Return [x, y] of the center of cell containing provided text 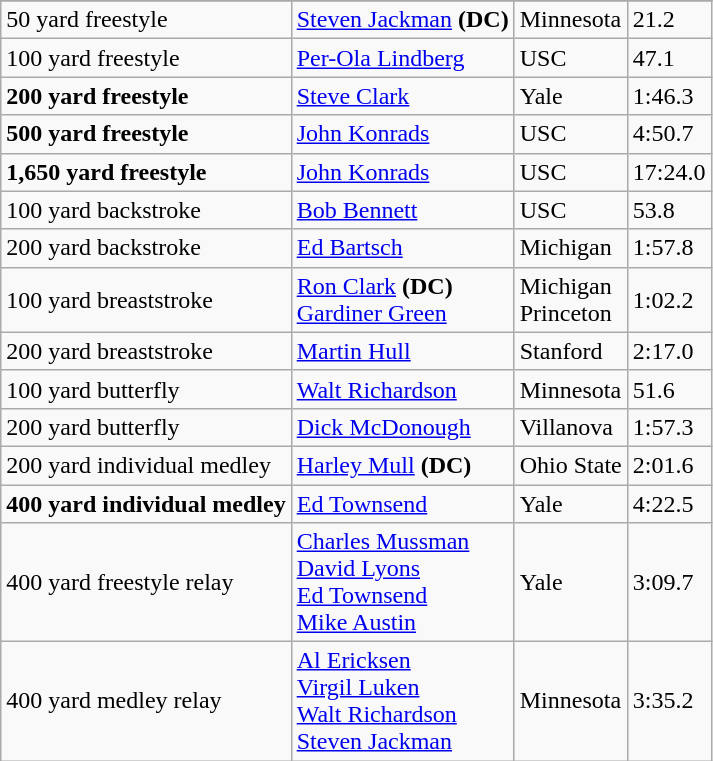
200 yard freestyle [146, 96]
Stanford [570, 351]
50 yard freestyle [146, 20]
200 yard backstroke [146, 248]
100 yard backstroke [146, 210]
1,650 yard freestyle [146, 172]
100 yard butterfly [146, 389]
Ohio State [570, 465]
Walt Richardson [402, 389]
1:02.2 [669, 300]
Martin Hull [402, 351]
47.1 [669, 58]
200 yard butterfly [146, 427]
Harley Mull (DC) [402, 465]
Michigan [570, 248]
2:17.0 [669, 351]
53.8 [669, 210]
200 yard individual medley [146, 465]
Steven Jackman (DC) [402, 20]
Bob Bennett [402, 210]
Dick McDonough [402, 427]
Per-Ola Lindberg [402, 58]
4:50.7 [669, 134]
Ron Clark (DC)Gardiner Green [402, 300]
51.6 [669, 389]
400 yard medley relay [146, 702]
Steve Clark [402, 96]
500 yard freestyle [146, 134]
Ed Townsend [402, 503]
100 yard freestyle [146, 58]
200 yard breaststroke [146, 351]
1:57.8 [669, 248]
Charles MussmanDavid LyonsEd TownsendMike Austin [402, 582]
400 yard freestyle relay [146, 582]
Al EricksenVirgil LukenWalt RichardsonSteven Jackman [402, 702]
Villanova [570, 427]
400 yard individual medley [146, 503]
21.2 [669, 20]
3:09.7 [669, 582]
100 yard breaststroke [146, 300]
17:24.0 [669, 172]
2:01.6 [669, 465]
1:46.3 [669, 96]
MichiganPrinceton [570, 300]
4:22.5 [669, 503]
3:35.2 [669, 702]
1:57.3 [669, 427]
Ed Bartsch [402, 248]
